For the text-containing cell, return its midpoint in (x, y) coordinate format. 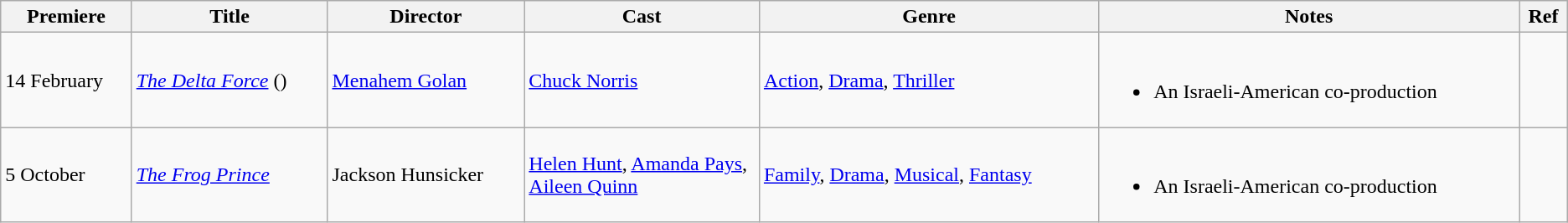
Action, Drama, Thriller (928, 80)
Helen Hunt, Amanda Pays, Aileen Quinn (642, 174)
Premiere (66, 17)
Title (230, 17)
Family, Drama, Musical, Fantasy (928, 174)
The Delta Force () (230, 80)
Chuck Norris (642, 80)
5 October (66, 174)
Menahem Golan (426, 80)
Cast (642, 17)
14 February (66, 80)
Director (426, 17)
Jackson Hunsicker (426, 174)
Genre (928, 17)
The Frog Prince (230, 174)
Notes (1309, 17)
Ref (1544, 17)
